Pinpoint the cell where the given text exists, returning its (x, y) midpoint coordinate. 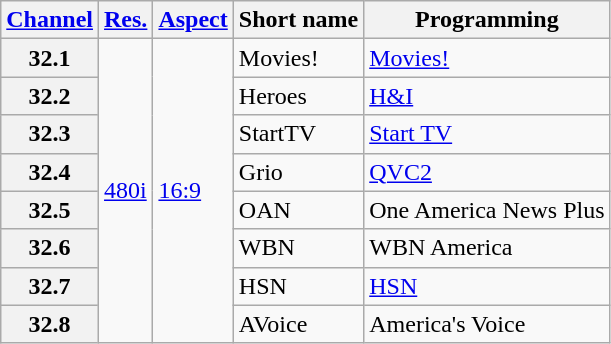
Grio (298, 172)
Programming (487, 20)
OAN (298, 210)
480i (126, 191)
32.8 (50, 324)
StartTV (298, 134)
32.2 (50, 96)
Channel (50, 20)
AVoice (298, 324)
16:9 (193, 191)
Heroes (298, 96)
WBN (298, 248)
32.7 (50, 286)
32.6 (50, 248)
WBN America (487, 248)
One America News Plus (487, 210)
Aspect (193, 20)
Start TV (487, 134)
32.5 (50, 210)
H&I (487, 96)
32.3 (50, 134)
America's Voice (487, 324)
Res. (126, 20)
QVC2 (487, 172)
Short name (298, 20)
32.4 (50, 172)
32.1 (50, 58)
